Capture the cell that displays the provided text and extract its (X, Y) central coordinate. 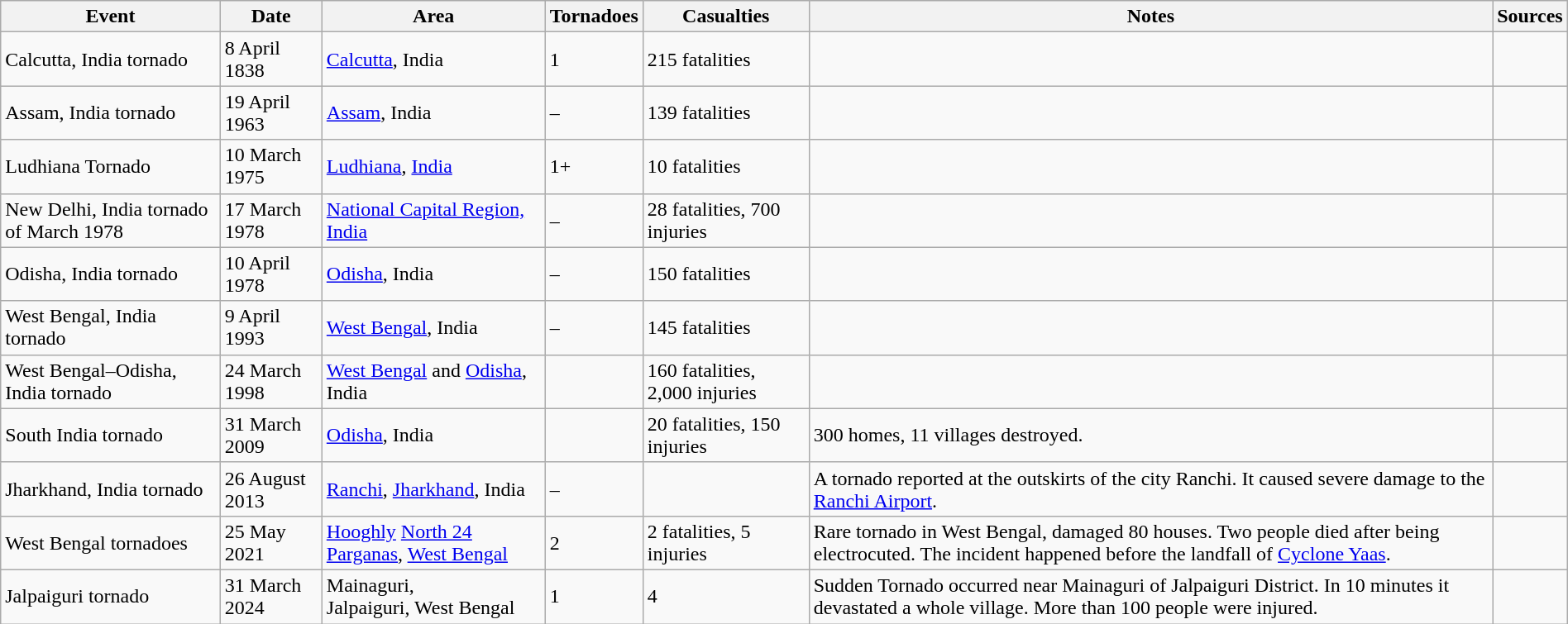
Casualties (726, 17)
300 homes, 11 villages destroyed. (1150, 435)
West Bengal and Odisha, India (433, 382)
Rare tornado in West Bengal, damaged 80 houses. Two people died after being electrocuted. The incident happened before the landfall of Cyclone Yaas. (1150, 542)
145 fatalities (726, 327)
West Bengal, India tornado (111, 327)
10 March 1975 (271, 167)
Mainaguri,Jalpaiguri, West Bengal (433, 597)
20 fatalities, 150 injuries (726, 435)
West Bengal–Odisha, India tornado (111, 382)
Odisha, India tornado (111, 274)
Ranchi, Jharkhand, India (433, 489)
8 April 1838 (271, 60)
10 April 1978 (271, 274)
National Capital Region, India (433, 220)
West Bengal, India (433, 327)
2 fatalities, 5 injuries (726, 542)
Calcutta, India (433, 60)
Event (111, 17)
10 fatalities (726, 167)
1+ (594, 167)
28 fatalities, 700 injuries (726, 220)
139 fatalities (726, 112)
4 (726, 597)
New Delhi, India tornado of March 1978 (111, 220)
150 fatalities (726, 274)
Jalpaiguri tornado (111, 597)
31 March 2009 (271, 435)
Area (433, 17)
Date (271, 17)
9 April 1993 (271, 327)
Notes (1150, 17)
17 March 1978 (271, 220)
Sources (1530, 17)
2 (594, 542)
A tornado reported at the outskirts of the city Ranchi. It caused severe damage to the Ranchi Airport. (1150, 489)
160 fatalities, 2,000 injuries (726, 382)
19 April 1963 (271, 112)
25 May 2021 (271, 542)
Assam, India tornado (111, 112)
Jharkhand, India tornado (111, 489)
Sudden Tornado occurred near Mainaguri of Jalpaiguri District. In 10 minutes it devastated a whole village. More than 100 people were injured. (1150, 597)
26 August 2013 (271, 489)
Assam, India (433, 112)
Ludhiana, India (433, 167)
Ludhiana Tornado (111, 167)
Tornadoes (594, 17)
24 March 1998 (271, 382)
Hooghly North 24 Parganas, West Bengal (433, 542)
31 March 2024 (271, 597)
215 fatalities (726, 60)
Calcutta, India tornado (111, 60)
South India tornado (111, 435)
West Bengal tornadoes (111, 542)
